Scan for the cell matching the given text and deliver its [X, Y] coordinate at center. 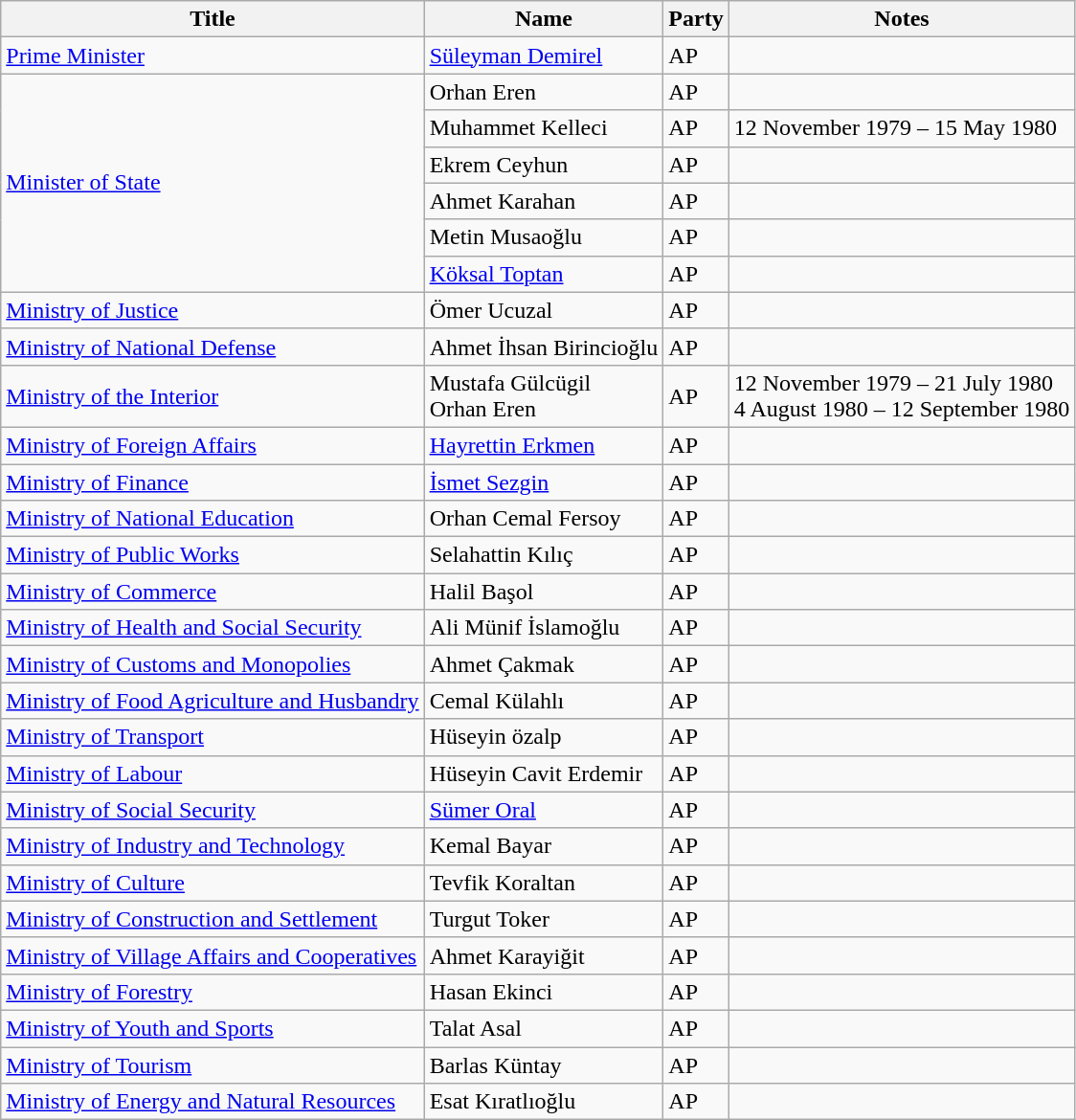
Notes [902, 19]
Talat Asal [544, 1028]
Cemal Külahlı [544, 701]
Ahmet Çakmak [544, 664]
Ministry of Health and Social Security [213, 628]
Ministry of Social Security [213, 810]
Ahmet Karayiğit [544, 955]
İsmet Sezgin [544, 482]
Ministry of Finance [213, 482]
Ministry of Public Works [213, 555]
Ömer Ucuzal [544, 310]
Ministry of the Interior [213, 396]
Ministry of Energy and Natural Resources [213, 1102]
Ministry of Commerce [213, 592]
Hayrettin Erkmen [544, 445]
12 November 1979 – 21 July 19804 August 1980 – 12 September 1980 [902, 396]
Mustafa GülcügilOrhan Eren [544, 396]
Minister of State [213, 183]
Metin Musaoğlu [544, 237]
Kemal Bayar [544, 846]
Ministry of Justice [213, 310]
12 November 1979 – 15 May 1980 [902, 128]
Ministry of Tourism [213, 1065]
Hüseyin Cavit Erdemir [544, 773]
Orhan Cemal Fersoy [544, 519]
Ahmet Karahan [544, 201]
Ministry of Culture [213, 883]
Muhammet Kelleci [544, 128]
Selahattin Kılıç [544, 555]
Ministry of National Defense [213, 347]
Ministry of Construction and Settlement [213, 919]
Ministry of Labour [213, 773]
Sümer Oral [544, 810]
Hüseyin özalp [544, 737]
Halil Başol [544, 592]
Ministry of Food Agriculture and Husbandry [213, 701]
Ministry of Transport [213, 737]
Esat Kıratlıoğlu [544, 1102]
Ahmet İhsan Birincioğlu [544, 347]
Tevfik Koraltan [544, 883]
Barlas Küntay [544, 1065]
Ministry of Youth and Sports [213, 1028]
Ministry of Forestry [213, 992]
Hasan Ekinci [544, 992]
Ekrem Ceyhun [544, 165]
Ministry of Customs and Monopolies [213, 664]
Turgut Toker [544, 919]
Ministry of Foreign Affairs [213, 445]
Ministry of Industry and Technology [213, 846]
Name [544, 19]
Ali Münif İslamoğlu [544, 628]
Ministry of Village Affairs and Cooperatives [213, 955]
Ministry of National Education [213, 519]
Party [696, 19]
Prime Minister [213, 56]
Süleyman Demirel [544, 56]
Orhan Eren [544, 92]
Köksal Toptan [544, 274]
Title [213, 19]
